Find where the given text appears and provide that cell's center as [X, Y] coordinate. 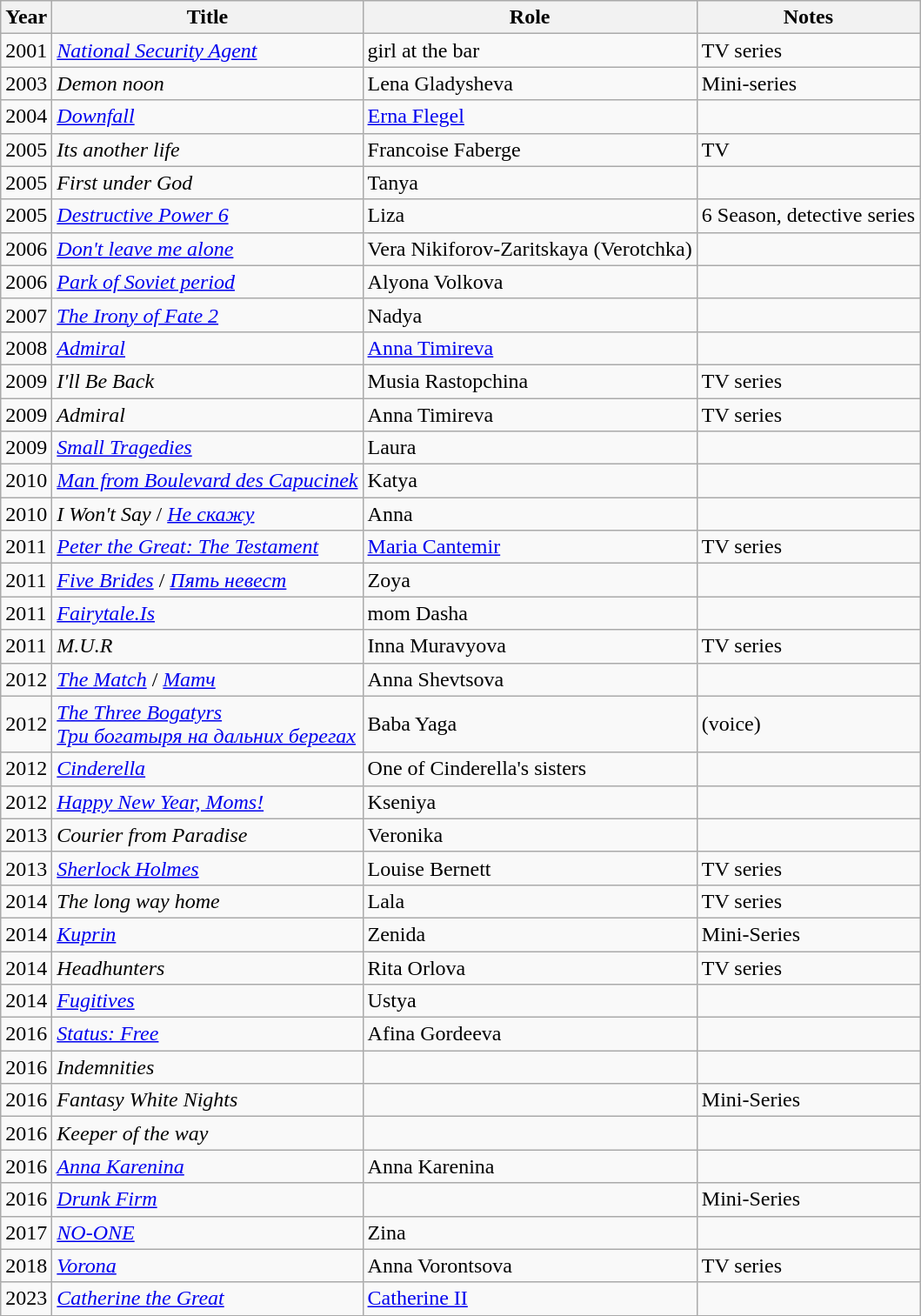
2003 [26, 84]
The long way home [207, 901]
Maria Cantemir [530, 547]
(voice) [808, 724]
mom Dasha [530, 613]
Vera Nikiforov-Zaritskaya (Verotchka) [530, 249]
2001 [26, 50]
Liza [530, 216]
2023 [26, 1299]
Its another life [207, 150]
Nadya [530, 315]
Ustya [530, 1001]
Demon noon [207, 84]
6 Season, detective series [808, 216]
Year [26, 17]
2007 [26, 315]
Fairytale.Is [207, 613]
Title [207, 17]
Catherine the Great [207, 1299]
The Match / Матч [207, 679]
Katya [530, 481]
Fantasy White Nights [207, 1100]
National Security Agent [207, 50]
I Won't Say / Не скажу [207, 514]
Indemnities [207, 1067]
Francoise Faberge [530, 150]
Zenida [530, 934]
Laura [530, 448]
Kseniya [530, 802]
2008 [26, 348]
Erna Flegel [530, 117]
Status: Free [207, 1034]
Anna Vorontsova [530, 1266]
NO-ONE [207, 1232]
Headhunters [207, 968]
M.U.R [207, 646]
Kuprin [207, 934]
Downfall [207, 117]
Cinderella [207, 769]
Zoya [530, 580]
Inna Muravyova [530, 646]
Mini-series [808, 84]
Zina [530, 1232]
Destructive Power 6 [207, 216]
Don't leave me alone [207, 249]
The Three BogatyrsТри богатыря на дальних берегах [207, 724]
Catherine II [530, 1299]
Musia Rastopchina [530, 381]
First under God [207, 183]
Peter the Great: The Testament [207, 547]
Tanya [530, 183]
Happy New Year, Moms! [207, 802]
Lala [530, 901]
Anna Shevtsova [530, 679]
Drunk Firm [207, 1199]
Anna [530, 514]
2017 [26, 1232]
Baba Yaga [530, 724]
The Irony of Fate 2 [207, 315]
Alyona Volkova [530, 282]
2018 [26, 1266]
Small Tragedies [207, 448]
girl at the bar [530, 50]
Louise Bernett [530, 868]
Fugitives [207, 1001]
Veronika [530, 835]
One of Cinderella's sisters [530, 769]
Man from Boulevard des Capucinek [207, 481]
Vorona [207, 1266]
Sherlock Holmes [207, 868]
Keeper of the way [207, 1133]
TV [808, 150]
I'll Be Back [207, 381]
Afina Gordeeva [530, 1034]
Five Brides / Пять невест [207, 580]
Notes [808, 17]
Rita Orlova [530, 968]
Role [530, 17]
Park of Soviet period [207, 282]
Lena Gladysheva [530, 84]
Courier from Paradise [207, 835]
2004 [26, 117]
